Search for the cell housing the specified text and yield its (X, Y) center coordinate. 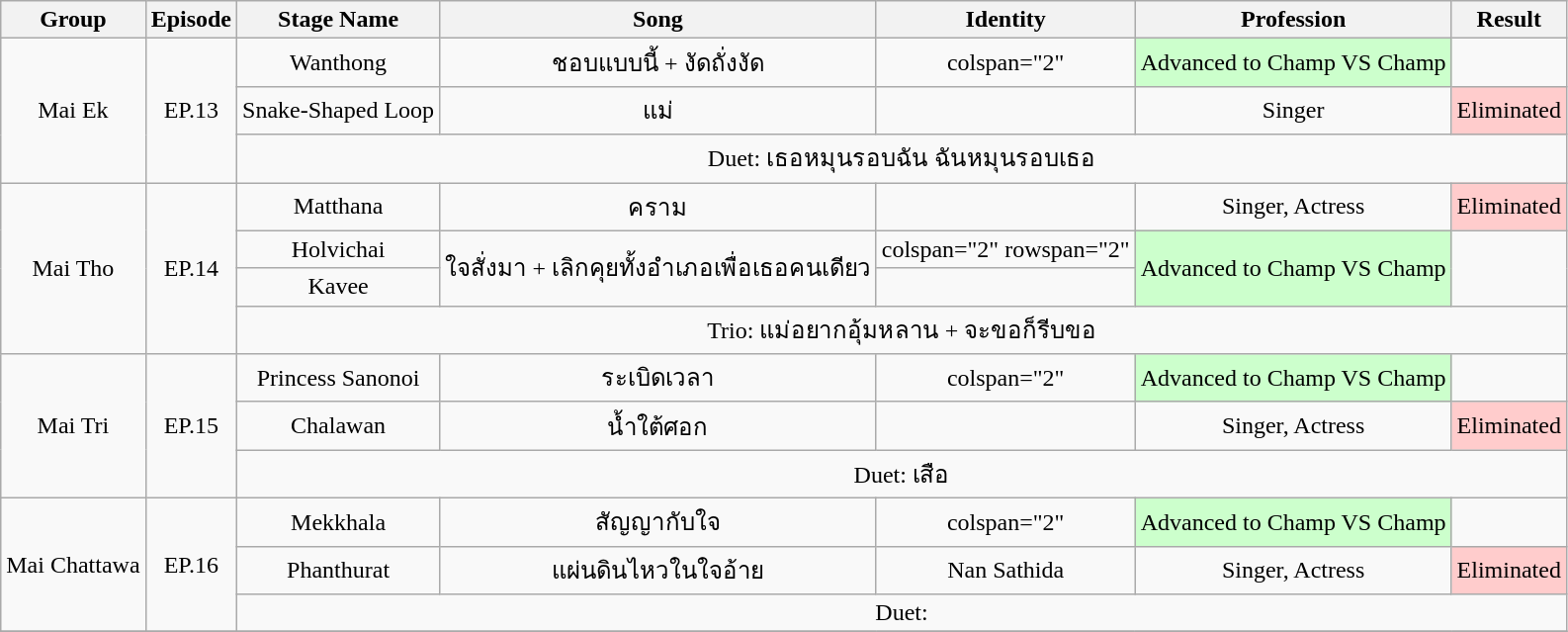
Mai Tri (73, 426)
แม่ (658, 111)
Princess Sanonoi (338, 378)
Duet: เสือ (902, 475)
Mai Tho (73, 267)
Identity (1005, 20)
Chalawan (338, 425)
ชอบแบบนี้ + งัดถั่งงัด (658, 63)
Nan Sathida (1005, 570)
Group (73, 20)
คราม (658, 206)
Wanthong (338, 63)
สัญญากับใจ (658, 522)
น้ำใต้ศอก (658, 425)
ระเบิดเวลา (658, 378)
Phanthurat (338, 570)
Mekkhala (338, 522)
Mai Ek (73, 111)
Kavee (338, 287)
Matthana (338, 206)
Mai Chattawa (73, 564)
Trio: แม่อยากอุ้มหลาน + จะขอก็รีบขอ (902, 330)
Result (1509, 20)
colspan="2" rowspan="2" (1005, 249)
EP.14 (191, 267)
ใจสั่งมา + เลิกคุยทั้งอำเภอเพื่อเธอคนเดียว (658, 268)
Duet: เธอหมุนรอบฉัน ฉันหมุนรอบเธอ (902, 158)
EP.13 (191, 111)
Singer (1293, 111)
แผ่นดินไหวในใจอ้าย (658, 570)
EP.16 (191, 564)
Song (658, 20)
Holvichai (338, 249)
EP.15 (191, 426)
Snake-Shaped Loop (338, 111)
Episode (191, 20)
Stage Name (338, 20)
Duet: (902, 613)
Profession (1293, 20)
